Identify which cell holds the provided text, then report its (x, y) central coordinate. 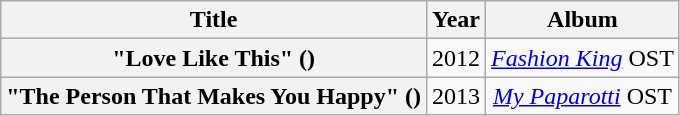
2013 (456, 96)
Title (214, 20)
2012 (456, 58)
My Paparotti OST (583, 96)
"Love Like This" () (214, 58)
Album (583, 20)
Year (456, 20)
"The Person That Makes You Happy" () (214, 96)
Fashion King OST (583, 58)
